For the text-containing cell, return its midpoint in [X, Y] coordinate format. 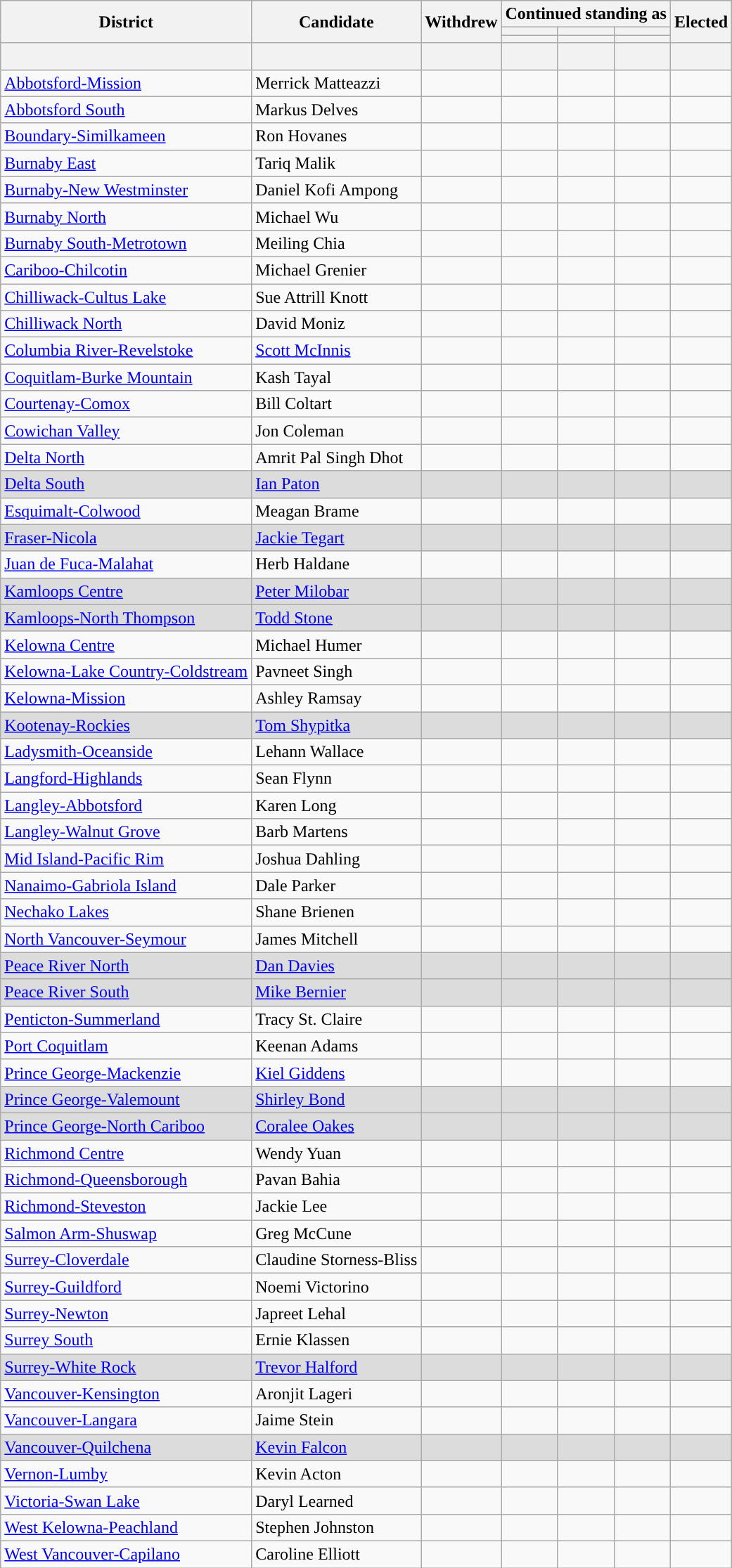
Kevin Falcon [336, 1447]
Surrey-White Rock [127, 1367]
Delta North [127, 458]
Langley-Abbotsford [127, 805]
Burnaby North [127, 216]
Surrey-Newton [127, 1314]
David Moniz [336, 324]
Kevin Acton [336, 1474]
District [127, 22]
Trevor Halford [336, 1367]
Boundary-Similkameen [127, 136]
Fraser-Nicola [127, 538]
Wendy Yuan [336, 1153]
Greg McCune [336, 1233]
Daryl Learned [336, 1501]
Pavneet Singh [336, 671]
Port Coquitlam [127, 1046]
Caroline Elliott [336, 1554]
Kelowna-Mission [127, 698]
Japreet Lehal [336, 1314]
Joshua Dahling [336, 859]
Prince George-Valemount [127, 1099]
Daniel Kofi Ampong [336, 190]
Shirley Bond [336, 1099]
Ladysmith-Oceanside [127, 752]
Jackie Lee [336, 1207]
Juan de Fuca-Malahat [127, 564]
Delta South [127, 484]
Richmond Centre [127, 1153]
Tracy St. Claire [336, 1019]
West Vancouver-Capilano [127, 1554]
Michael Humer [336, 644]
Karen Long [336, 805]
Stephen Johnston [336, 1527]
Sean Flynn [336, 779]
Burnaby South-Metrotown [127, 243]
Abbotsford-Mission [127, 83]
Mike Bernier [336, 992]
Ron Hovanes [336, 136]
Nanaimo-Gabriola Island [127, 886]
Kelowna Centre [127, 644]
Nechako Lakes [127, 912]
Kootenay-Rockies [127, 725]
Jackie Tegart [336, 538]
Amrit Pal Singh Dhot [336, 458]
Tariq Malik [336, 163]
Peter Milobar [336, 591]
Kamloops Centre [127, 591]
Ian Paton [336, 484]
Prince George-North Cariboo [127, 1126]
Peace River South [127, 992]
Markus Delves [336, 110]
Aronjit Lageri [336, 1394]
Burnaby-New Westminster [127, 190]
Langley-Walnut Grove [127, 832]
Sue Attrill Knott [336, 297]
West Kelowna-Peachland [127, 1527]
Dale Parker [336, 886]
Kamloops-North Thompson [127, 618]
Candidate [336, 22]
Merrick Matteazzi [336, 83]
Cariboo-Chilcotin [127, 270]
Richmond-Queensborough [127, 1180]
Meiling Chia [336, 243]
Barb Martens [336, 832]
Jon Coleman [336, 431]
Peace River North [127, 966]
Courtenay-Comox [127, 404]
Tom Shypitka [336, 725]
Surrey South [127, 1340]
Cowichan Valley [127, 431]
Surrey-Guildford [127, 1287]
Pavan Bahia [336, 1180]
Coralee Oakes [336, 1126]
Lehann Wallace [336, 752]
Kiel Giddens [336, 1073]
Penticton-Summerland [127, 1019]
Michael Grenier [336, 270]
Todd Stone [336, 618]
Richmond-Steveston [127, 1207]
Salmon Arm-Shuswap [127, 1233]
Ernie Klassen [336, 1340]
Kash Tayal [336, 377]
Chilliwack North [127, 324]
Vancouver-Langara [127, 1420]
Jaime Stein [336, 1420]
Chilliwack-Cultus Lake [127, 297]
Prince George-Mackenzie [127, 1073]
Esquimalt-Colwood [127, 511]
Withdrew [461, 22]
Bill Coltart [336, 404]
Shane Brienen [336, 912]
Noemi Victorino [336, 1287]
Vancouver-Kensington [127, 1394]
Keenan Adams [336, 1046]
Surrey-Cloverdale [127, 1260]
Claudine Storness-Bliss [336, 1260]
Burnaby East [127, 163]
Abbotsford South [127, 110]
Continued standing as [586, 14]
James Mitchell [336, 939]
Ashley Ramsay [336, 698]
Coquitlam-Burke Mountain [127, 377]
Scott McInnis [336, 351]
Victoria-Swan Lake [127, 1501]
Meagan Brame [336, 511]
Columbia River-Revelstoke [127, 351]
Michael Wu [336, 216]
Langford-Highlands [127, 779]
Vancouver-Quilchena [127, 1447]
Herb Haldane [336, 564]
North Vancouver-Seymour [127, 939]
Dan Davies [336, 966]
Mid Island-Pacific Rim [127, 859]
Kelowna-Lake Country-Coldstream [127, 671]
Elected [700, 22]
Vernon-Lumby [127, 1474]
